Pinpoint the cell where the given text exists, returning its (x, y) midpoint coordinate. 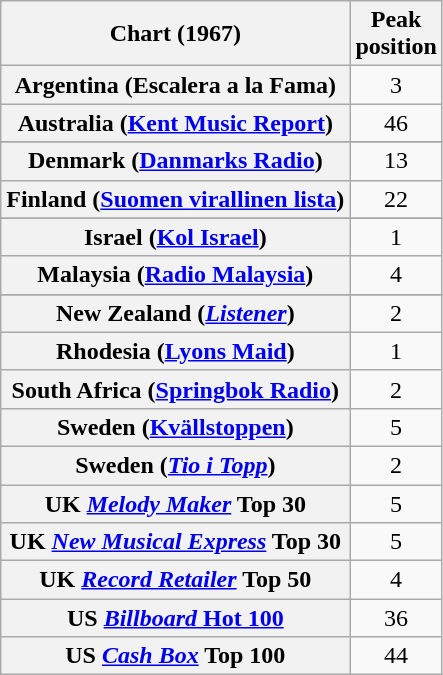
New Zealand (Listener) (176, 313)
46 (396, 123)
Denmark (Danmarks Radio) (176, 161)
South Africa (Springbok Radio) (176, 389)
3 (396, 85)
UK Record Retailer Top 50 (176, 580)
Israel (Kol Israel) (176, 237)
Rhodesia (Lyons Maid) (176, 351)
13 (396, 161)
UK Melody Maker Top 30 (176, 503)
Peakposition (396, 34)
Sweden (Kvällstoppen) (176, 427)
44 (396, 656)
Finland (Suomen virallinen lista) (176, 199)
Sweden (Tio i Topp) (176, 465)
Australia (Kent Music Report) (176, 123)
Chart (1967) (176, 34)
22 (396, 199)
UK New Musical Express Top 30 (176, 542)
Argentina (Escalera a la Fama) (176, 85)
US Cash Box Top 100 (176, 656)
US Billboard Hot 100 (176, 618)
36 (396, 618)
Malaysia (Radio Malaysia) (176, 275)
